Capture the cell that displays the provided text and extract its [X, Y] central coordinate. 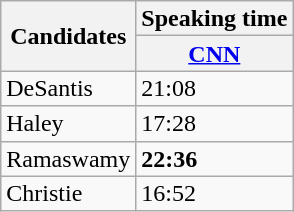
16:52 [214, 194]
Christie [68, 194]
Ramaswamy [68, 158]
22:36 [214, 158]
17:28 [214, 124]
CNN [214, 54]
DeSantis [68, 88]
Speaking time [214, 18]
Candidates [68, 36]
Haley [68, 124]
21:08 [214, 88]
